Output the [X, Y] coordinate of the center of the cell containing the given text.  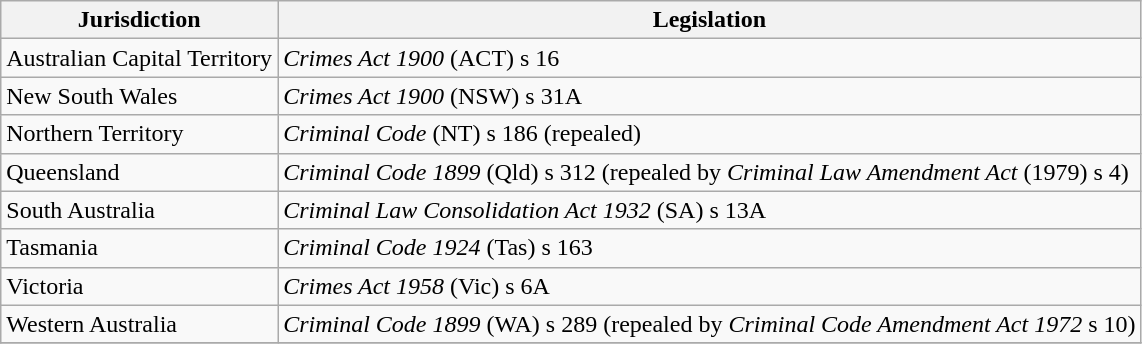
Queensland [140, 172]
Criminal Code 1899 (Qld) s 312 (repealed by Criminal Law Amendment Act (1979) s 4) [710, 172]
Australian Capital Territory [140, 58]
Northern Territory [140, 134]
Tasmania [140, 248]
New South Wales [140, 96]
Criminal Code 1899 (WA) s 289 (repealed by Criminal Code Amendment Act 1972 s 10) [710, 324]
South Australia [140, 210]
Crimes Act 1900 (NSW) s 31A [710, 96]
Criminal Code 1924 (Tas) s 163 [710, 248]
Crimes Act 1900 (ACT) s 16 [710, 58]
Criminal Code (NT) s 186 (repealed) [710, 134]
Crimes Act 1958 (Vic) s 6A [710, 286]
Western Australia [140, 324]
Criminal Law Consolidation Act 1932 (SA) s 13A [710, 210]
Victoria [140, 286]
Jurisdiction [140, 20]
Legislation [710, 20]
